Scan for the cell matching the given text and deliver its [x, y] coordinate at center. 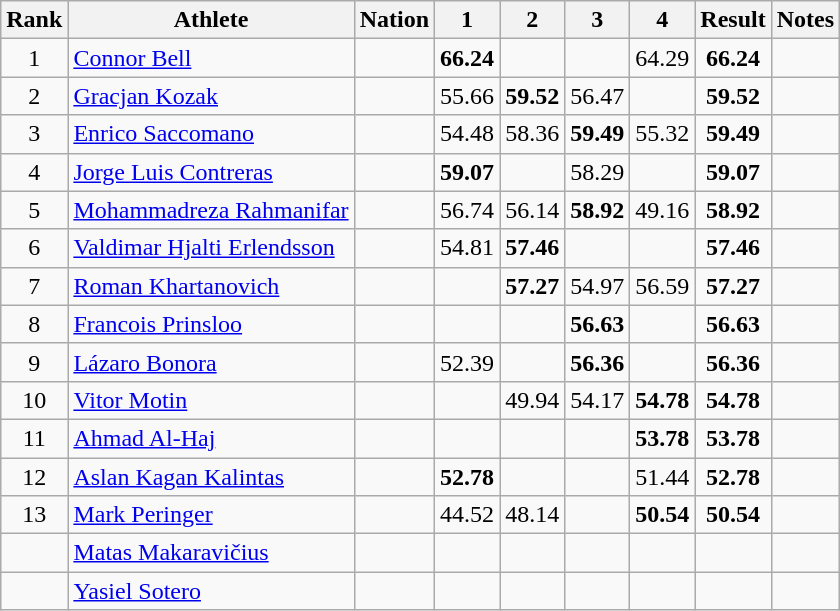
56.47 [598, 96]
54.81 [468, 248]
54.48 [468, 134]
11 [34, 438]
Aslan Kagan Kalintas [211, 477]
58.36 [532, 134]
Jorge Luis Contreras [211, 172]
56.74 [468, 210]
54.17 [598, 400]
52.39 [468, 362]
Mark Peringer [211, 515]
Connor Bell [211, 58]
44.52 [468, 515]
12 [34, 477]
6 [34, 248]
54.97 [598, 286]
Notes [805, 20]
Rank [34, 20]
Francois Prinsloo [211, 324]
Valdimar Hjalti Erlendsson [211, 248]
Yasiel Sotero [211, 591]
Vitor Motin [211, 400]
56.59 [662, 286]
Gracjan Kozak [211, 96]
Mohammadreza Rahmanifar [211, 210]
55.32 [662, 134]
13 [34, 515]
49.16 [662, 210]
Nation [394, 20]
56.14 [532, 210]
64.29 [662, 58]
Athlete [211, 20]
7 [34, 286]
Roman Khartanovich [211, 286]
Lázaro Bonora [211, 362]
55.66 [468, 96]
48.14 [532, 515]
8 [34, 324]
5 [34, 210]
Ahmad Al-Haj [211, 438]
Matas Makaravičius [211, 553]
Enrico Saccomano [211, 134]
10 [34, 400]
51.44 [662, 477]
9 [34, 362]
Result [733, 20]
49.94 [532, 400]
58.29 [598, 172]
